Output the (X, Y) coordinate of the center of the cell containing the given text.  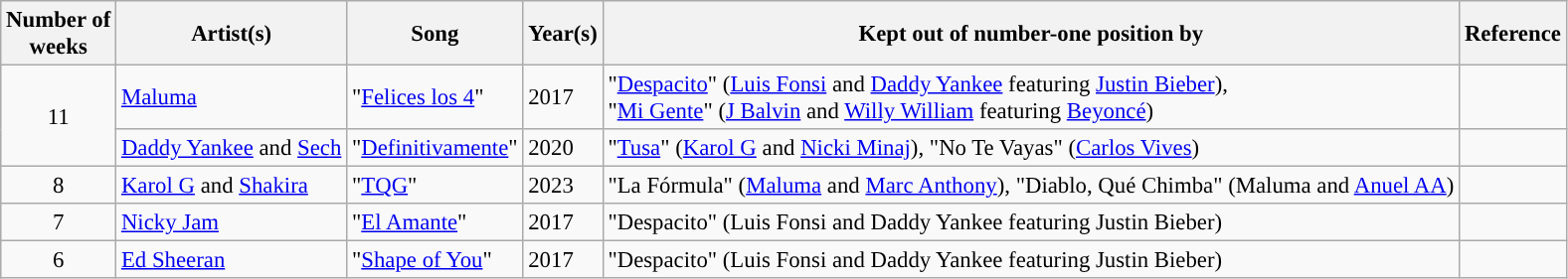
Kept out of number-one position by (1031, 34)
"Tusa" (Karol G and Nicki Minaj), "No Te Vayas" (Carlos Vives) (1031, 148)
"TQG" (436, 186)
11 (59, 116)
Song (436, 34)
Nicky Jam (232, 222)
Year(s) (563, 34)
8 (59, 186)
Ed Sheeran (232, 260)
2023 (563, 186)
"Definitivamente" (436, 148)
Artist(s) (232, 34)
6 (59, 260)
Maluma (232, 97)
Number of weeks (59, 34)
"La Fórmula" (Maluma and Marc Anthony), "Diablo, Qué Chimba" (Maluma and Anuel AA) (1031, 186)
2020 (563, 148)
Daddy Yankee and Sech (232, 148)
7 (59, 222)
"Felices los 4" (436, 97)
"Shape of You" (436, 260)
"El Amante" (436, 222)
Karol G and Shakira (232, 186)
Reference (1513, 34)
"Despacito" (Luis Fonsi and Daddy Yankee featuring Justin Bieber),"Mi Gente" (J Balvin and Willy William featuring Beyoncé) (1031, 97)
